Detect which cell encompasses the target text, then output its [X, Y] center coordinate. 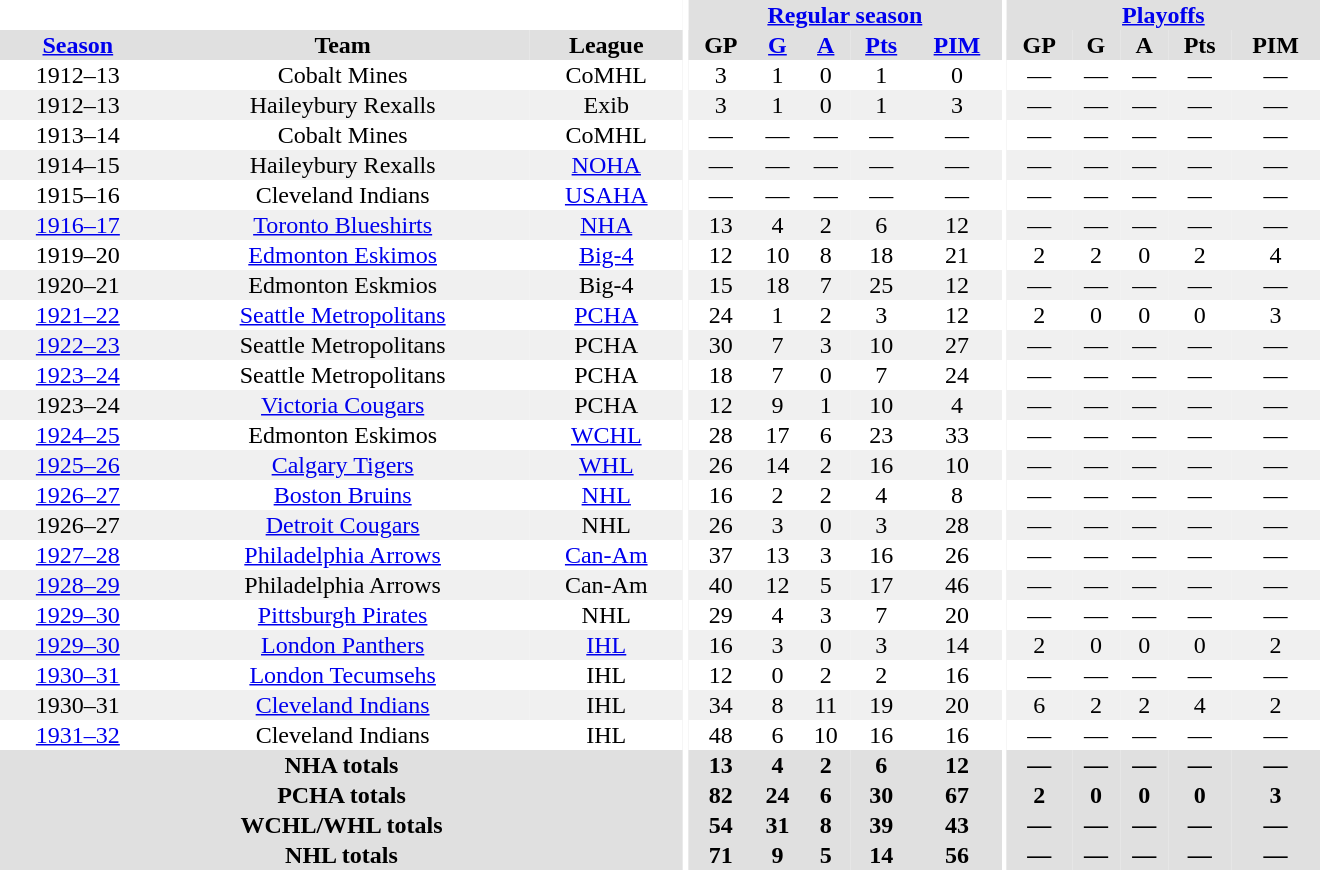
48 [720, 735]
1914–15 [78, 165]
1921–22 [78, 315]
71 [720, 855]
Boston Bruins [343, 495]
1920–21 [78, 285]
1919–20 [78, 255]
USAHA [606, 195]
Regular season [844, 15]
43 [958, 825]
NOHA [606, 165]
London Tecumsehs [343, 675]
27 [958, 345]
PCHA totals [342, 795]
WCHL/WHL totals [342, 825]
82 [720, 795]
Season [78, 45]
1915–16 [78, 195]
37 [720, 555]
15 [720, 285]
Pittsburgh Pirates [343, 615]
Calgary Tigers [343, 465]
67 [958, 795]
39 [882, 825]
1916–17 [78, 225]
1924–25 [78, 435]
1913–14 [78, 135]
WHL [606, 465]
29 [720, 615]
33 [958, 435]
NHA totals [342, 765]
11 [826, 705]
1927–28 [78, 555]
56 [958, 855]
Edmonton Eskmios [343, 285]
Victoria Cougars [343, 405]
34 [720, 705]
League [606, 45]
19 [882, 705]
1928–29 [78, 585]
46 [958, 585]
54 [720, 825]
Toronto Blueshirts [343, 225]
23 [882, 435]
31 [777, 825]
Exib [606, 105]
1931–32 [78, 735]
London Panthers [343, 645]
1922–23 [78, 345]
Team [343, 45]
Detroit Cougars [343, 525]
NHL totals [342, 855]
25 [882, 285]
WCHL [606, 435]
40 [720, 585]
1925–26 [78, 465]
21 [958, 255]
Playoffs [1164, 15]
NHA [606, 225]
